Identify which cell holds the provided text, then report its [x, y] central coordinate. 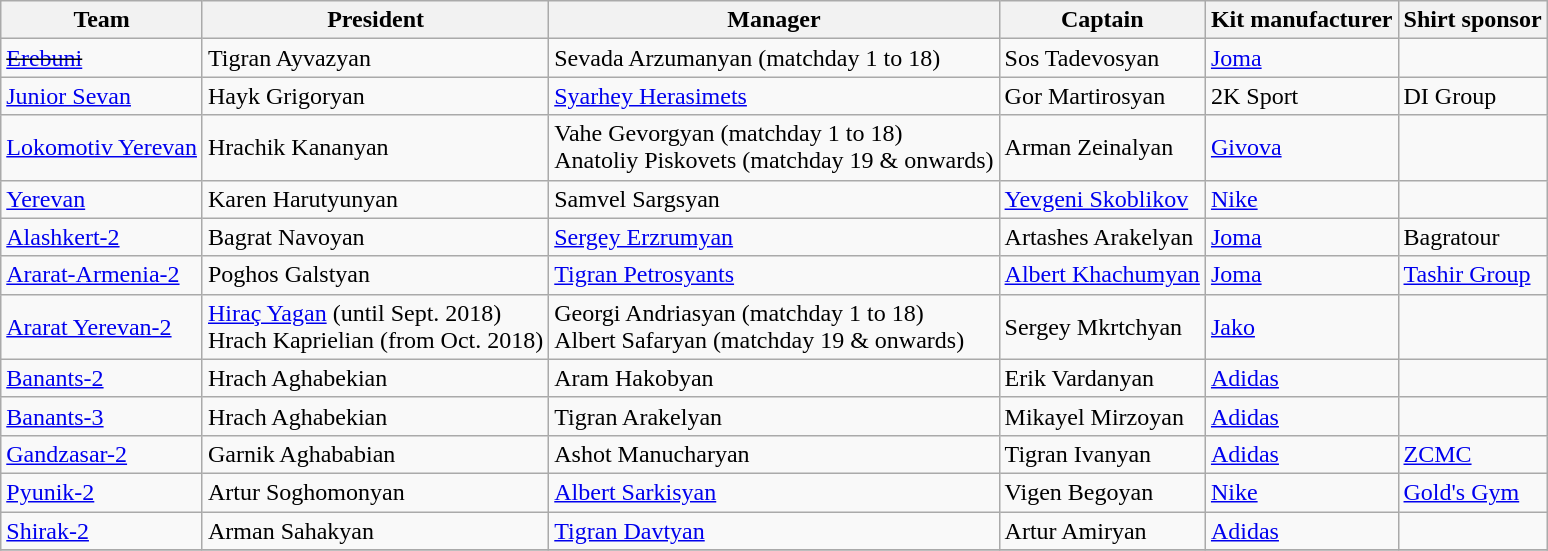
Pyunik-2 [102, 492]
Lokomotiv Yerevan [102, 148]
Jako [1302, 326]
Hiraç Yagan (until Sept. 2018) Hrach Kaprielian (from Oct. 2018) [375, 326]
Team [102, 20]
Captain [1102, 20]
Junior Sevan [102, 96]
Sevada Arzumanyan (matchday 1 to 18) [774, 58]
Ashot Manucharyan [774, 454]
Gold's Gym [1472, 492]
Erik Vardanyan [1102, 378]
Aram Hakobyan [774, 378]
Yerevan [102, 199]
Artur Amiryan [1102, 531]
Ararat-Armenia-2 [102, 275]
Artashes Arakelyan [1102, 237]
Banants-3 [102, 416]
Vigen Begoyan [1102, 492]
Hayk Grigoryan [375, 96]
Tigran Ivanyan [1102, 454]
Ararat Yerevan-2 [102, 326]
Tigran Arakelyan [774, 416]
Tigran Davtyan [774, 531]
Tashir Group [1472, 275]
Artur Soghomonyan [375, 492]
Mikayel Mirzoyan [1102, 416]
Bagrat Navoyan [375, 237]
Garnik Aghababian [375, 454]
Sergey Erzrumyan [774, 237]
Gor Martirosyan [1102, 96]
DI Group [1472, 96]
Georgi Andriasyan (matchday 1 to 18) Albert Safaryan (matchday 19 & onwards) [774, 326]
Givova [1302, 148]
Erebuni [102, 58]
Syarhey Herasimets [774, 96]
2K Sport [1302, 96]
Kit manufacturer [1302, 20]
Alashkert-2 [102, 237]
Shirak-2 [102, 531]
Arman Zeinalyan [1102, 148]
Vahe Gevorgyan (matchday 1 to 18) Anatoliy Piskovets (matchday 19 & onwards) [774, 148]
Gandzasar-2 [102, 454]
Bagratour [1472, 237]
ZCMC [1472, 454]
Karen Harutyunyan [375, 199]
Albert Sarkisyan [774, 492]
Tigran Petrosyants [774, 275]
Sergey Mkrtchyan [1102, 326]
Banants-2 [102, 378]
Arman Sahakyan [375, 531]
Tigran Ayvazyan [375, 58]
Albert Khachumyan [1102, 275]
Hrachik Kananyan [375, 148]
Manager [774, 20]
Poghos Galstyan [375, 275]
Shirt sponsor [1472, 20]
President [375, 20]
Sos Tadevosyan [1102, 58]
Yevgeni Skoblikov [1102, 199]
Samvel Sargsyan [774, 199]
